Capture the cell that displays the provided text and extract its (X, Y) central coordinate. 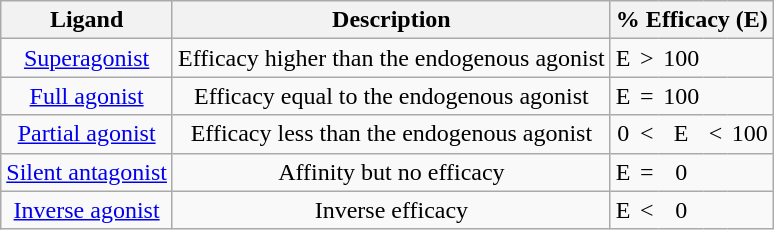
Efficacy equal to the endogenous agonist (391, 96)
Description (391, 20)
Superagonist (87, 58)
Affinity but no efficacy (391, 172)
> (646, 58)
Ligand (87, 20)
Efficacy higher than the endogenous agonist (391, 58)
Silent antagonist (87, 172)
Inverse agonist (87, 210)
Efficacy less than the endogenous agonist (391, 134)
% Efficacy (E) (692, 20)
Partial agonist (87, 134)
Inverse efficacy (391, 210)
Full agonist (87, 96)
